Output the (x, y) coordinate of the center of the cell containing the given text.  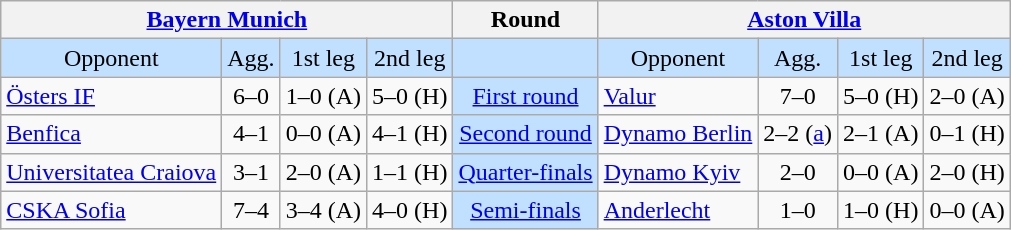
1–0 (798, 210)
Östers IF (112, 96)
2–0 (798, 172)
Quarter-finals (526, 172)
Semi-finals (526, 210)
Bayern Munich (227, 20)
CSKA Sofia (112, 210)
Anderlecht (678, 210)
3–4 (A) (323, 210)
Valur (678, 96)
1–1 (H) (410, 172)
0–1 (H) (967, 134)
4–0 (H) (410, 210)
7–4 (251, 210)
Dynamo Kyiv (678, 172)
4–1 (H) (410, 134)
Round (526, 20)
2–1 (A) (881, 134)
2–0 (H) (967, 172)
3–1 (251, 172)
1–0 (H) (881, 210)
Aston Villa (804, 20)
4–1 (251, 134)
6–0 (251, 96)
2–2 (a) (798, 134)
1–0 (A) (323, 96)
7–0 (798, 96)
Second round (526, 134)
Dynamo Berlin (678, 134)
First round (526, 96)
Universitatea Craiova (112, 172)
Benfica (112, 134)
